Scan for the cell matching the given text and deliver its [x, y] coordinate at center. 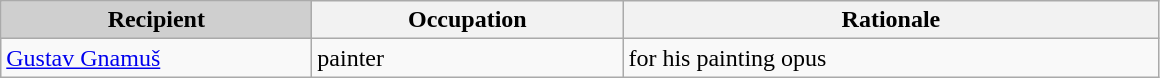
Occupation [468, 20]
painter [468, 58]
Gustav Gnamuš [156, 58]
Rationale [891, 20]
Recipient [156, 20]
for his painting opus [891, 58]
